From the cell containing the given text, extract its center point as [x, y] coordinate. 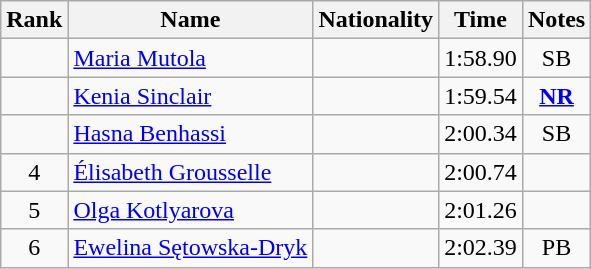
Ewelina Sętowska-Dryk [190, 248]
Notes [556, 20]
2:00.34 [481, 134]
Time [481, 20]
PB [556, 248]
2:01.26 [481, 210]
Name [190, 20]
Olga Kotlyarova [190, 210]
4 [34, 172]
1:59.54 [481, 96]
6 [34, 248]
Élisabeth Grousselle [190, 172]
Kenia Sinclair [190, 96]
1:58.90 [481, 58]
NR [556, 96]
Maria Mutola [190, 58]
Nationality [376, 20]
Rank [34, 20]
2:02.39 [481, 248]
2:00.74 [481, 172]
5 [34, 210]
Hasna Benhassi [190, 134]
